For the text-containing cell, return its midpoint in [X, Y] coordinate format. 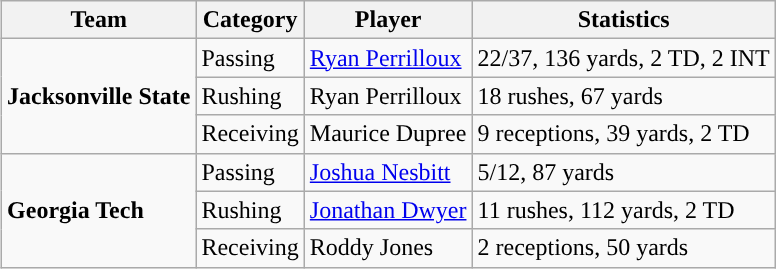
Player [388, 20]
Statistics [624, 20]
Georgia Tech [99, 210]
Roddy Jones [388, 248]
22/37, 136 yards, 2 TD, 2 INT [624, 58]
Category [250, 20]
5/12, 87 yards [624, 172]
Team [99, 20]
18 rushes, 67 yards [624, 96]
Jacksonville State [99, 96]
2 receptions, 50 yards [624, 248]
9 receptions, 39 yards, 2 TD [624, 134]
Maurice Dupree [388, 134]
Joshua Nesbitt [388, 172]
11 rushes, 112 yards, 2 TD [624, 210]
Jonathan Dwyer [388, 210]
